For the text-containing cell, return its midpoint in (x, y) coordinate format. 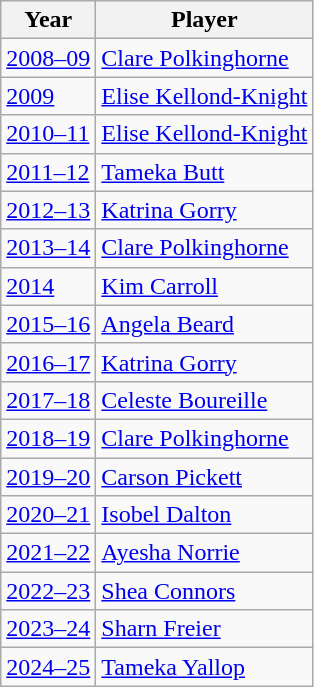
2018–19 (48, 438)
Angela Beard (204, 324)
2017–18 (48, 400)
2011–12 (48, 172)
2022–23 (48, 591)
2014 (48, 286)
Carson Pickett (204, 477)
2021–22 (48, 553)
2008–09 (48, 58)
Shea Connors (204, 591)
2010–11 (48, 134)
2013–14 (48, 248)
Sharn Freier (204, 629)
2009 (48, 96)
Player (204, 20)
Ayesha Norrie (204, 553)
Isobel Dalton (204, 515)
Year (48, 20)
Tameka Yallop (204, 667)
Celeste Boureille (204, 400)
2020–21 (48, 515)
2016–17 (48, 362)
2015–16 (48, 324)
Kim Carroll (204, 286)
Tameka Butt (204, 172)
2019–20 (48, 477)
2012–13 (48, 210)
2023–24 (48, 629)
2024–25 (48, 667)
